Locate the cell with the specified text and output its [x, y] center coordinate. 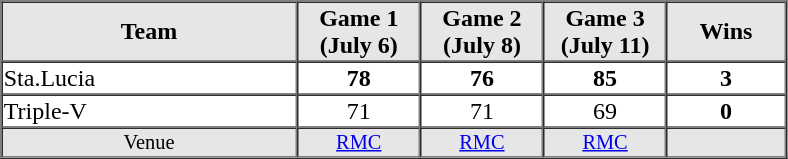
Game 1 (July 6) [358, 32]
Wins [726, 32]
78 [358, 78]
85 [604, 78]
Game 2 (July 8) [482, 32]
0 [726, 110]
Team [149, 32]
Sta.Lucia [149, 78]
Game 3 (July 11) [604, 32]
3 [726, 78]
Venue [149, 143]
69 [604, 110]
Triple-V [149, 110]
76 [482, 78]
